Scan for the cell matching the given text and deliver its (X, Y) coordinate at center. 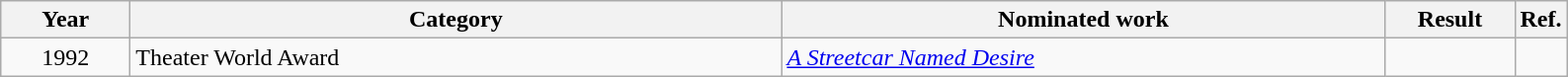
A Streetcar Named Desire (1083, 57)
Ref. (1541, 20)
Result (1450, 20)
Category (456, 20)
Year (65, 20)
1992 (65, 57)
Theater World Award (456, 57)
Nominated work (1083, 20)
